Output the (X, Y) coordinate of the center of the cell containing the given text.  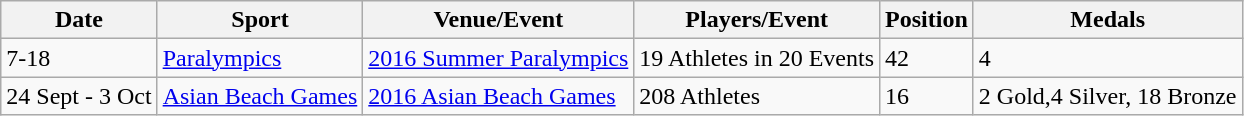
2 Gold,4 Silver, 18 Bronze (1108, 96)
Date (79, 20)
2016 Asian Beach Games (498, 96)
Sport (260, 20)
19 Athletes in 20 Events (757, 58)
Position (927, 20)
16 (927, 96)
Medals (1108, 20)
7-18 (79, 58)
208 Athletes (757, 96)
2016 Summer Paralympics (498, 58)
4 (1108, 58)
24 Sept - 3 Oct (79, 96)
Players/Event (757, 20)
42 (927, 58)
Paralympics (260, 58)
Asian Beach Games (260, 96)
Venue/Event (498, 20)
